Locate the cell with the specified text and output its [X, Y] center coordinate. 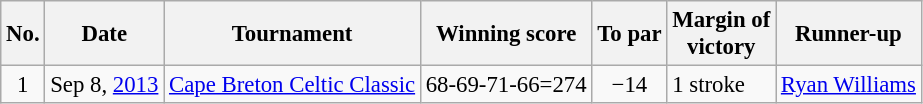
68-69-71-66=274 [506, 85]
No. [23, 34]
Margin ofvictory [722, 34]
Tournament [292, 34]
Winning score [506, 34]
Ryan Williams [849, 85]
1 [23, 85]
−14 [630, 85]
Sep 8, 2013 [104, 85]
Date [104, 34]
Cape Breton Celtic Classic [292, 85]
Runner-up [849, 34]
To par [630, 34]
1 stroke [722, 85]
